Provide the [x, y] coordinate of the cell's center where the given text is located.  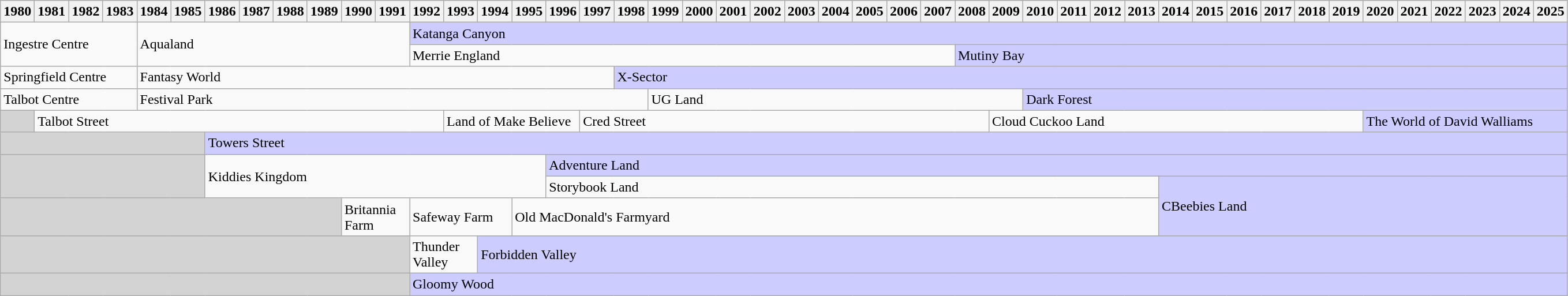
1997 [597, 12]
Springfield Centre [69, 77]
1981 [52, 12]
Katanga Canyon [989, 33]
1983 [120, 12]
2023 [1482, 12]
2025 [1550, 12]
2015 [1210, 12]
2014 [1176, 12]
2005 [869, 12]
1986 [222, 12]
Thunder Valley [444, 254]
1990 [358, 12]
1989 [324, 12]
Old MacDonald's Farmyard [836, 217]
UG Land [836, 99]
2019 [1346, 12]
Britannia Farm [375, 217]
2001 [733, 12]
Fantasy World [375, 77]
1991 [392, 12]
Safeway Farm [461, 217]
The World of David Walliams [1465, 121]
2013 [1142, 12]
2009 [1006, 12]
1993 [461, 12]
Aqualand [273, 44]
2022 [1449, 12]
2021 [1414, 12]
1984 [154, 12]
Storybook Land [852, 187]
1988 [290, 12]
2012 [1107, 12]
X-Sector [1091, 77]
2024 [1517, 12]
Kiddies Kingdom [375, 176]
Gloomy Wood [989, 284]
2016 [1244, 12]
1998 [631, 12]
1992 [427, 12]
Talbot Street [239, 121]
Cred Street [785, 121]
Festival Park [392, 99]
1982 [85, 12]
Adventure Land [1057, 165]
1994 [495, 12]
Mutiny Bay [1261, 55]
1987 [256, 12]
2003 [801, 12]
1985 [188, 12]
CBeebies Land [1363, 205]
Land of Make Believe [512, 121]
1980 [17, 12]
2002 [768, 12]
2011 [1074, 12]
Cloud Cuckoo Land [1176, 121]
Forbidden Valley [1023, 254]
2017 [1278, 12]
Dark Forest [1296, 99]
1996 [563, 12]
Merrie England [682, 55]
Towers Street [886, 143]
2004 [836, 12]
2007 [937, 12]
2018 [1312, 12]
2006 [904, 12]
1999 [665, 12]
Ingestre Centre [69, 44]
2010 [1040, 12]
Talbot Centre [69, 99]
2020 [1380, 12]
2000 [699, 12]
1995 [529, 12]
2008 [972, 12]
